Pinpoint the cell where the given text exists, returning its [X, Y] midpoint coordinate. 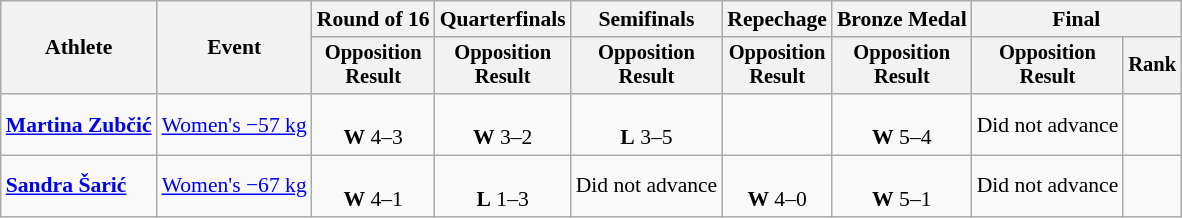
L 1–3 [503, 186]
Women's −67 kg [234, 186]
W 5–4 [902, 124]
Round of 16 [374, 19]
Final [1076, 19]
W 4–1 [374, 186]
Quarterfinals [503, 19]
Repechage [777, 19]
Bronze Medal [902, 19]
Semifinals [647, 19]
W 5–1 [902, 186]
Rank [1152, 66]
L 3–5 [647, 124]
W 4–3 [374, 124]
W 3–2 [503, 124]
Athlete [79, 48]
Women's −57 kg [234, 124]
Martina Zubčić [79, 124]
W 4–0 [777, 186]
Sandra Šarić [79, 186]
Event [234, 48]
